For the text-containing cell, return its midpoint in [x, y] coordinate format. 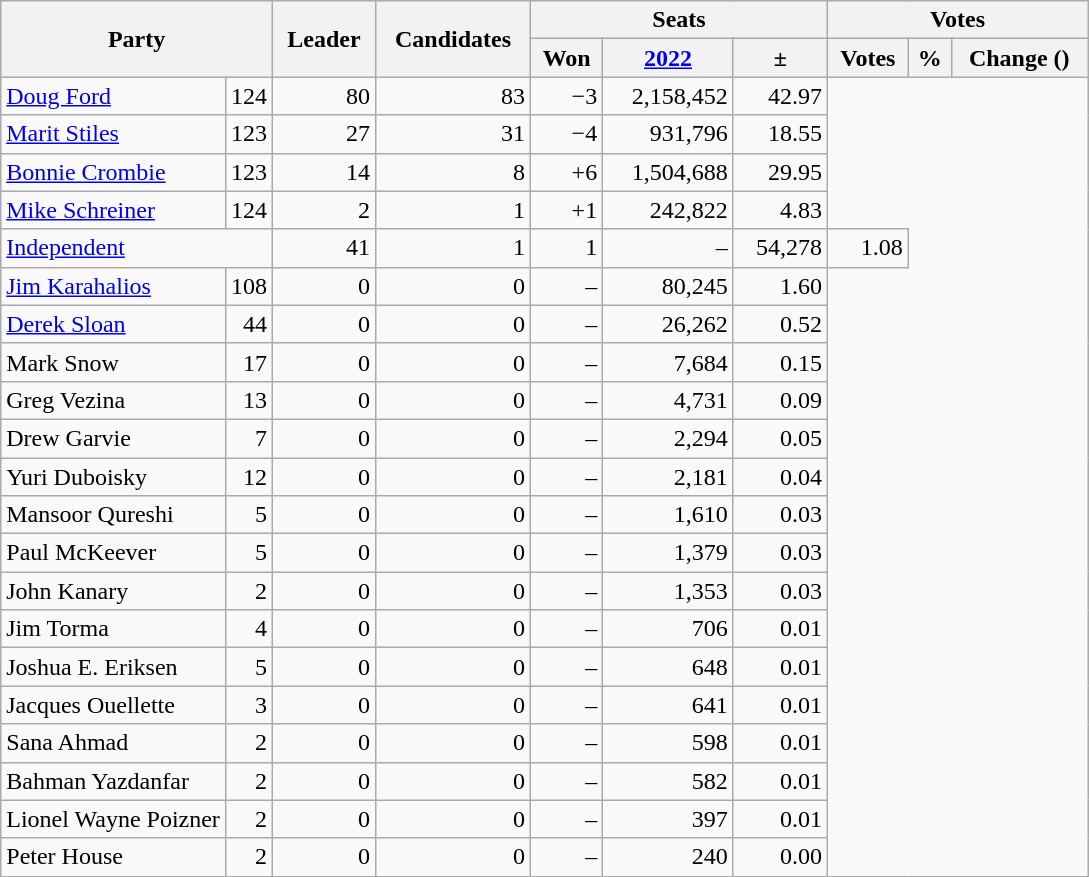
29.95 [780, 172]
Marit Stiles [114, 134]
% [930, 58]
7 [248, 438]
Leader [324, 39]
1.08 [868, 248]
641 [668, 705]
Joshua E. Eriksen [114, 667]
240 [668, 857]
John Kanary [114, 591]
4.83 [780, 210]
Won [567, 58]
41 [324, 248]
2022 [668, 58]
706 [668, 629]
42.97 [780, 96]
7,684 [668, 362]
+1 [567, 210]
14 [324, 172]
26,262 [668, 324]
13 [248, 400]
−3 [567, 96]
0.04 [780, 477]
18.55 [780, 134]
242,822 [668, 210]
± [780, 58]
1,379 [668, 553]
Paul McKeever [114, 553]
17 [248, 362]
Jacques Ouellette [114, 705]
4 [248, 629]
Jim Karahalios [114, 286]
80,245 [668, 286]
12 [248, 477]
2,181 [668, 477]
1,504,688 [668, 172]
Greg Vezina [114, 400]
0.52 [780, 324]
598 [668, 743]
44 [248, 324]
Change () [1019, 58]
54,278 [780, 248]
1,353 [668, 591]
+6 [567, 172]
Mark Snow [114, 362]
Derek Sloan [114, 324]
Lionel Wayne Poizner [114, 819]
Independent [137, 248]
2,294 [668, 438]
Jim Torma [114, 629]
Drew Garvie [114, 438]
83 [452, 96]
931,796 [668, 134]
Yuri Duboisky [114, 477]
−4 [567, 134]
31 [452, 134]
80 [324, 96]
2,158,452 [668, 96]
Bonnie Crombie [114, 172]
0.05 [780, 438]
Mike Schreiner [114, 210]
Mansoor Qureshi [114, 515]
1,610 [668, 515]
Sana Ahmad [114, 743]
Bahman Yazdanfar [114, 781]
Doug Ford [114, 96]
648 [668, 667]
Seats [680, 20]
0.15 [780, 362]
108 [248, 286]
4,731 [668, 400]
Peter House [114, 857]
0.09 [780, 400]
27 [324, 134]
1.60 [780, 286]
397 [668, 819]
582 [668, 781]
Party [137, 39]
0.00 [780, 857]
3 [248, 705]
Candidates [452, 39]
8 [452, 172]
